Provide the [X, Y] coordinate of the cell's center where the given text is located.  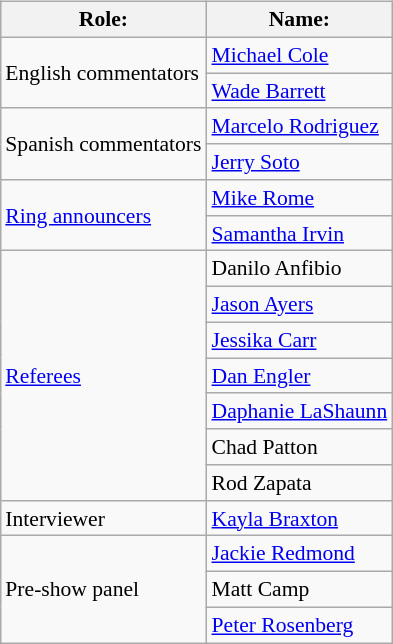
Samantha Irvin [299, 233]
Pre-show panel [103, 590]
Ring announcers [103, 216]
Chad Patton [299, 447]
Role: [103, 20]
Spanish commentators [103, 144]
Danilo Anfibio [299, 269]
Jason Ayers [299, 305]
Name: [299, 20]
English commentators [103, 72]
Marcelo Rodriguez [299, 126]
Matt Camp [299, 590]
Jackie Redmond [299, 554]
Michael Cole [299, 55]
Rod Zapata [299, 483]
Referees [103, 376]
Dan Engler [299, 376]
Interviewer [103, 518]
Kayla Braxton [299, 518]
Wade Barrett [299, 91]
Jerry Soto [299, 162]
Daphanie LaShaunn [299, 411]
Mike Rome [299, 198]
Peter Rosenberg [299, 625]
Jessika Carr [299, 340]
